Locate the cell with the specified text and output its (X, Y) center coordinate. 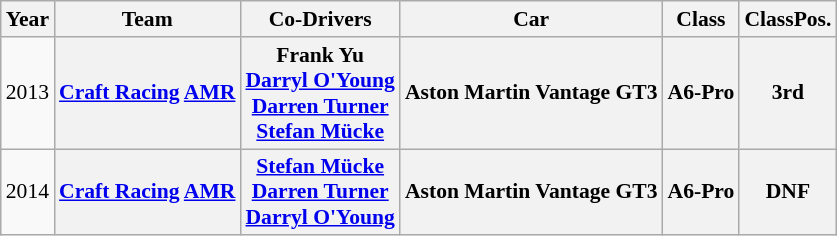
Year (28, 19)
2014 (28, 192)
Team (147, 19)
DNF (788, 192)
Class (702, 19)
Co-Drivers (320, 19)
ClassPos. (788, 19)
2013 (28, 93)
Frank Yu Darryl O'Young Darren Turner Stefan Mücke (320, 93)
Car (532, 19)
3rd (788, 93)
Stefan Mücke Darren Turner Darryl O'Young (320, 192)
